Pinpoint the cell where the given text exists, returning its (x, y) midpoint coordinate. 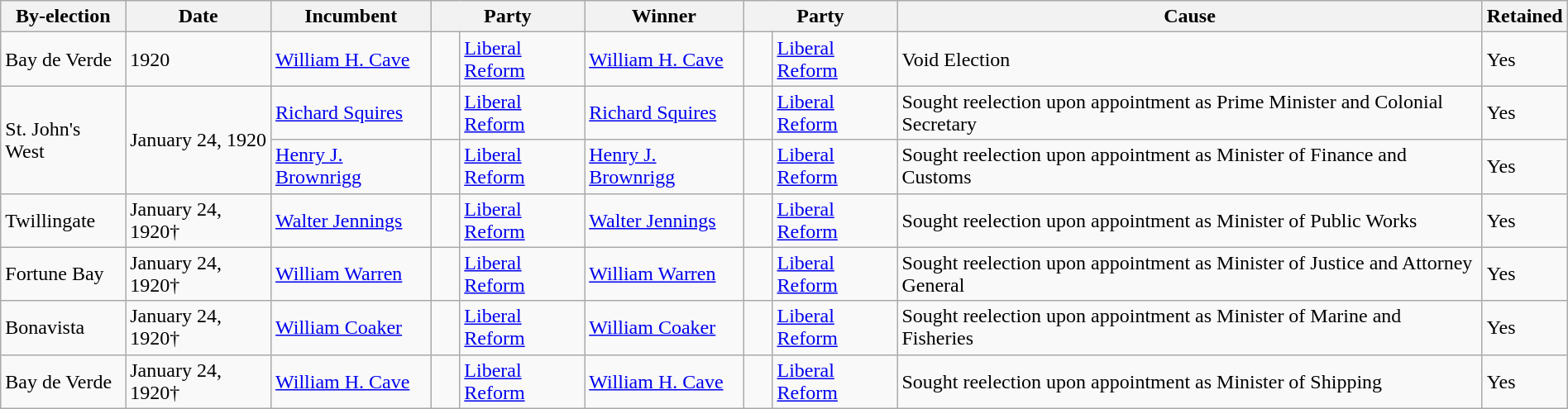
Sought reelection upon appointment as Minister of Justice and Attorney General (1189, 274)
January 24, 1920 (198, 140)
1920 (198, 59)
Winner (664, 17)
Sought reelection upon appointment as Minister of Shipping (1189, 382)
Bonavista (63, 327)
Incumbent (351, 17)
St. John's West (63, 140)
Fortune Bay (63, 274)
Sought reelection upon appointment as Prime Minister and Colonial Secretary (1189, 112)
Cause (1189, 17)
Void Election (1189, 59)
Date (198, 17)
Sought reelection upon appointment as Minister of Public Works (1189, 220)
Sought reelection upon appointment as Minister of Finance and Customs (1189, 167)
Sought reelection upon appointment as Minister of Marine and Fisheries (1189, 327)
Retained (1525, 17)
By-election (63, 17)
Twillingate (63, 220)
